Return [X, Y] of the center of cell containing provided text 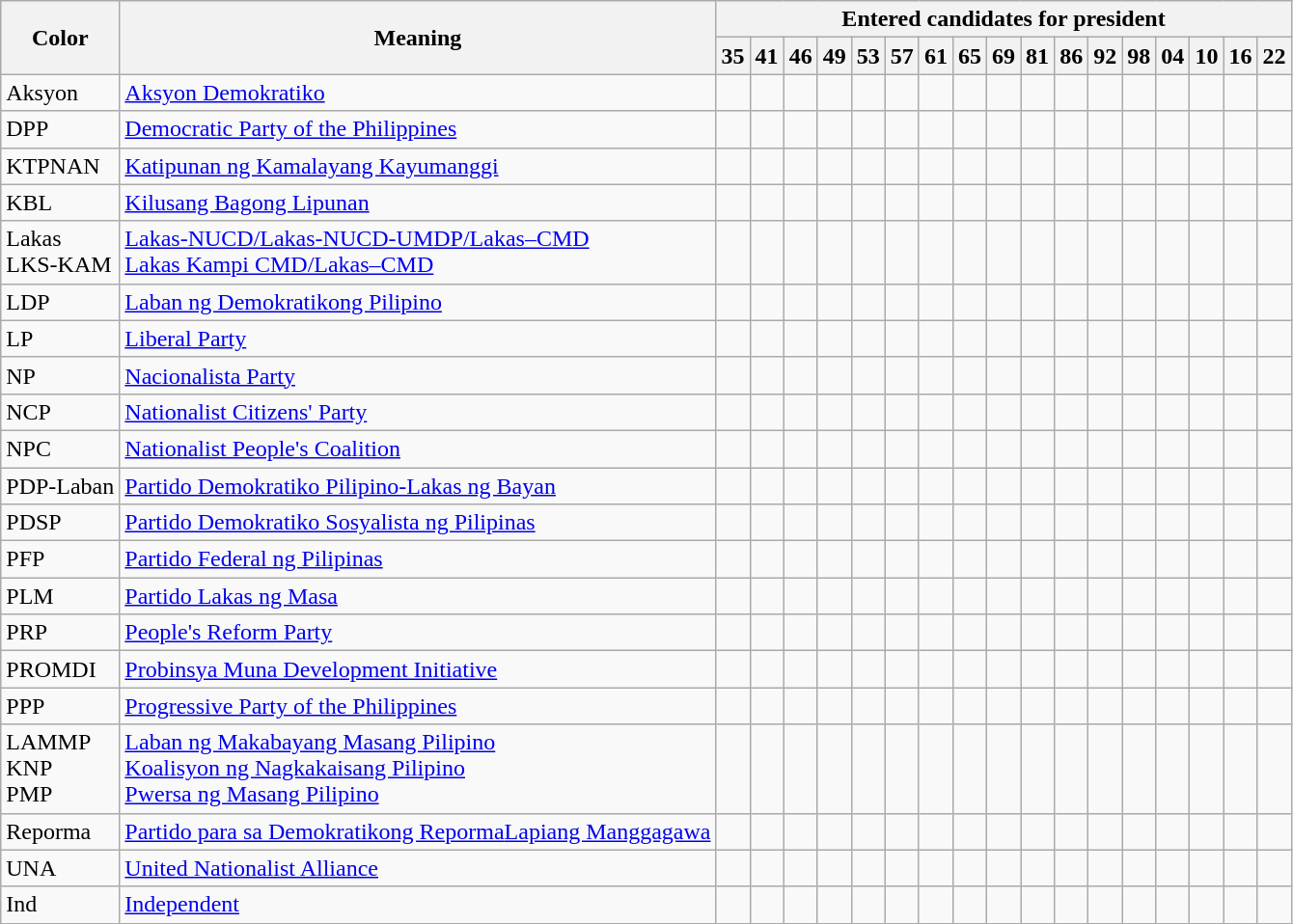
Lakas-NUCD/Lakas-NUCD-UMDP/Lakas–CMDLakas Kampi CMD/Lakas–CMD [418, 253]
UNA [60, 868]
Entered candidates for president [1004, 19]
Partido Lakas ng Masa [418, 596]
57 [901, 56]
Aksyon Demokratiko [418, 93]
61 [936, 56]
49 [834, 56]
92 [1106, 56]
United Nationalist Alliance [418, 868]
Liberal Party [418, 339]
KBL [60, 203]
LP [60, 339]
LAMMPKNPPMP [60, 769]
PLM [60, 596]
Laban ng Makabayang Masang PilipinoKoalisyon ng Nagkakaisang PilipinoPwersa ng Masang Pilipino [418, 769]
69 [1004, 56]
Probinsya Muna Development Initiative [418, 669]
Progressive Party of the Philippines [418, 706]
PPP [60, 706]
Ind [60, 905]
Partido para sa Demokratikong RepormaLapiang Manggagawa [418, 831]
Democratic Party of the Philippines [418, 129]
04 [1173, 56]
Reporma [60, 831]
KTPNAN [60, 166]
Nacionalista Party [418, 375]
98 [1139, 56]
PFP [60, 559]
NCP [60, 412]
NP [60, 375]
Nationalist People's Coalition [418, 448]
16 [1241, 56]
Laban ng Demokratikong Pilipino [418, 302]
NPC [60, 448]
41 [766, 56]
PDSP [60, 523]
PRP [60, 633]
65 [969, 56]
Kilusang Bagong Lipunan [418, 203]
LDP [60, 302]
Partido Demokratiko Pilipino-Lakas ng Bayan [418, 485]
DPP [60, 129]
22 [1274, 56]
Katipunan ng Kamalayang Kayumanggi [418, 166]
35 [733, 56]
46 [801, 56]
LakasLKS-KAM [60, 253]
Aksyon [60, 93]
Independent [418, 905]
Nationalist Citizens' Party [418, 412]
53 [868, 56]
People's Reform Party [418, 633]
Partido Federal ng Pilipinas [418, 559]
10 [1206, 56]
Partido Demokratiko Sosyalista ng Pilipinas [418, 523]
81 [1038, 56]
PROMDI [60, 669]
PDP-Laban [60, 485]
86 [1071, 56]
Meaning [418, 38]
Color [60, 38]
